Scan for the cell matching the given text and deliver its [x, y] coordinate at center. 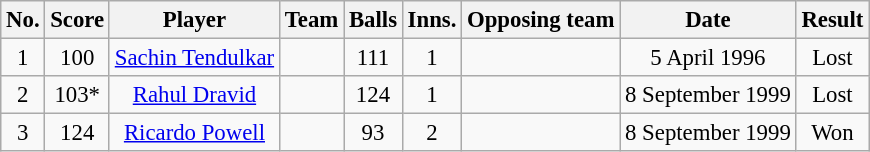
93 [374, 133]
Rahul Dravid [194, 95]
3 [23, 133]
Date [708, 20]
100 [78, 58]
Opposing team [541, 20]
Ricardo Powell [194, 133]
Balls [374, 20]
Team [311, 20]
5 April 1996 [708, 58]
111 [374, 58]
Player [194, 20]
Result [832, 20]
Inns. [432, 20]
Sachin Tendulkar [194, 58]
103* [78, 95]
No. [23, 20]
Score [78, 20]
Won [832, 133]
